Scan for the cell matching the given text and deliver its (x, y) coordinate at center. 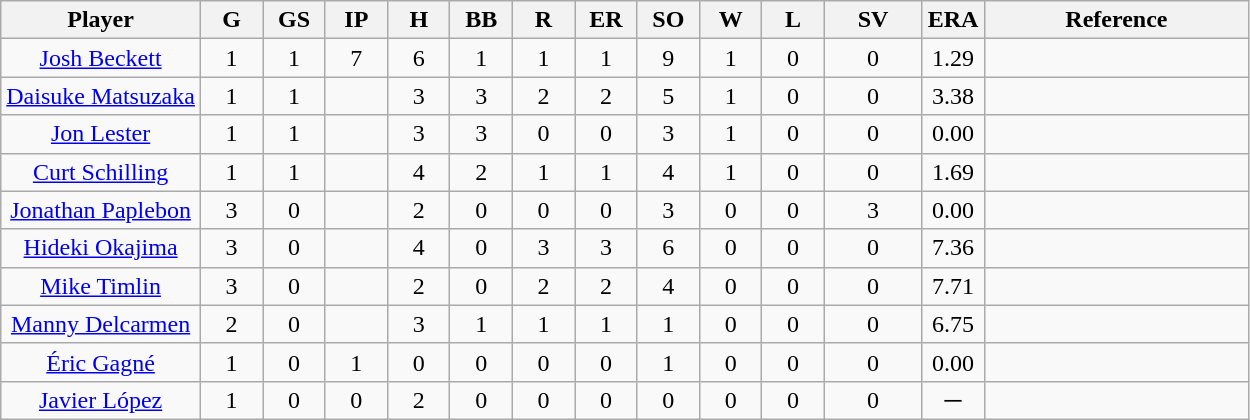
6.75 (953, 324)
Manny Delcarmen (101, 324)
─ (953, 400)
5 (668, 96)
W (731, 20)
1.29 (953, 58)
SV (872, 20)
7.36 (953, 248)
L (793, 20)
SO (668, 20)
Reference (1116, 20)
Hideki Okajima (101, 248)
IP (356, 20)
Josh Beckett (101, 58)
9 (668, 58)
G (231, 20)
Daisuke Matsuzaka (101, 96)
H (419, 20)
Jonathan Paplebon (101, 210)
Éric Gagné (101, 362)
1.69 (953, 172)
Curt Schilling (101, 172)
ERA (953, 20)
Jon Lester (101, 134)
Mike Timlin (101, 286)
GS (294, 20)
BB (481, 20)
ER (606, 20)
Javier López (101, 400)
7 (356, 58)
7.71 (953, 286)
R (543, 20)
3.38 (953, 96)
Player (101, 20)
